Detect which cell encompasses the target text, then output its (x, y) center coordinate. 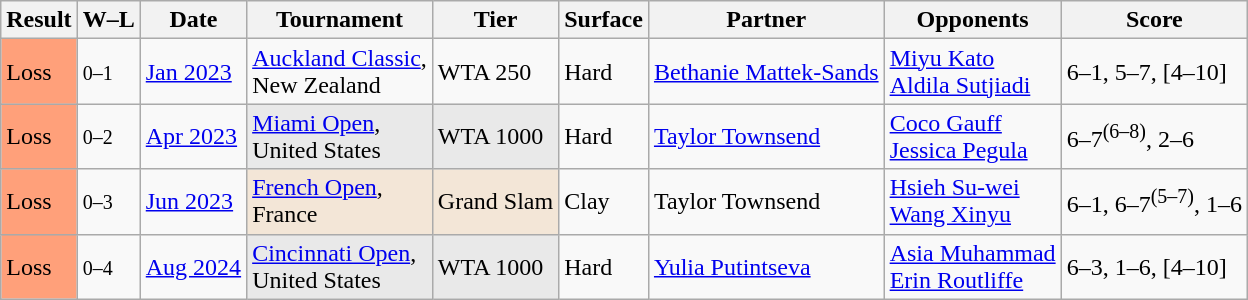
Aug 2024 (193, 266)
WTA 250 (495, 72)
W–L (108, 20)
Auckland Classic, New Zealand (340, 72)
Cincinnati Open, United States (340, 266)
Yulia Putintseva (766, 266)
Miami Open, United States (340, 136)
French Open, France (340, 202)
0–1 (108, 72)
6–1, 6–7(5–7), 1–6 (1154, 202)
Opponents (972, 20)
Coco Gauff Jessica Pegula (972, 136)
Bethanie Mattek-Sands (766, 72)
Date (193, 20)
Miyu Kato Aldila Sutjiadi (972, 72)
6–1, 5–7, [4–10] (1154, 72)
6–3, 1–6, [4–10] (1154, 266)
6–7(6–8), 2–6 (1154, 136)
0–2 (108, 136)
Jun 2023 (193, 202)
Partner (766, 20)
Tournament (340, 20)
Hsieh Su-wei Wang Xinyu (972, 202)
Surface (604, 20)
Jan 2023 (193, 72)
Score (1154, 20)
Result (39, 20)
0–3 (108, 202)
0–4 (108, 266)
Apr 2023 (193, 136)
Clay (604, 202)
Grand Slam (495, 202)
Tier (495, 20)
Asia Muhammad Erin Routliffe (972, 266)
